For the text-containing cell, return its midpoint in [X, Y] coordinate format. 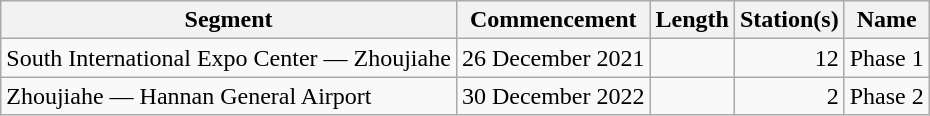
Length [692, 20]
Phase 2 [886, 96]
South International Expo Center — Zhoujiahe [229, 58]
30 December 2022 [553, 96]
Phase 1 [886, 58]
Zhoujiahe — Hannan General Airport [229, 96]
12 [789, 58]
Name [886, 20]
Commencement [553, 20]
Segment [229, 20]
26 December 2021 [553, 58]
2 [789, 96]
Station(s) [789, 20]
